Return (x, y) of the center of cell containing provided text 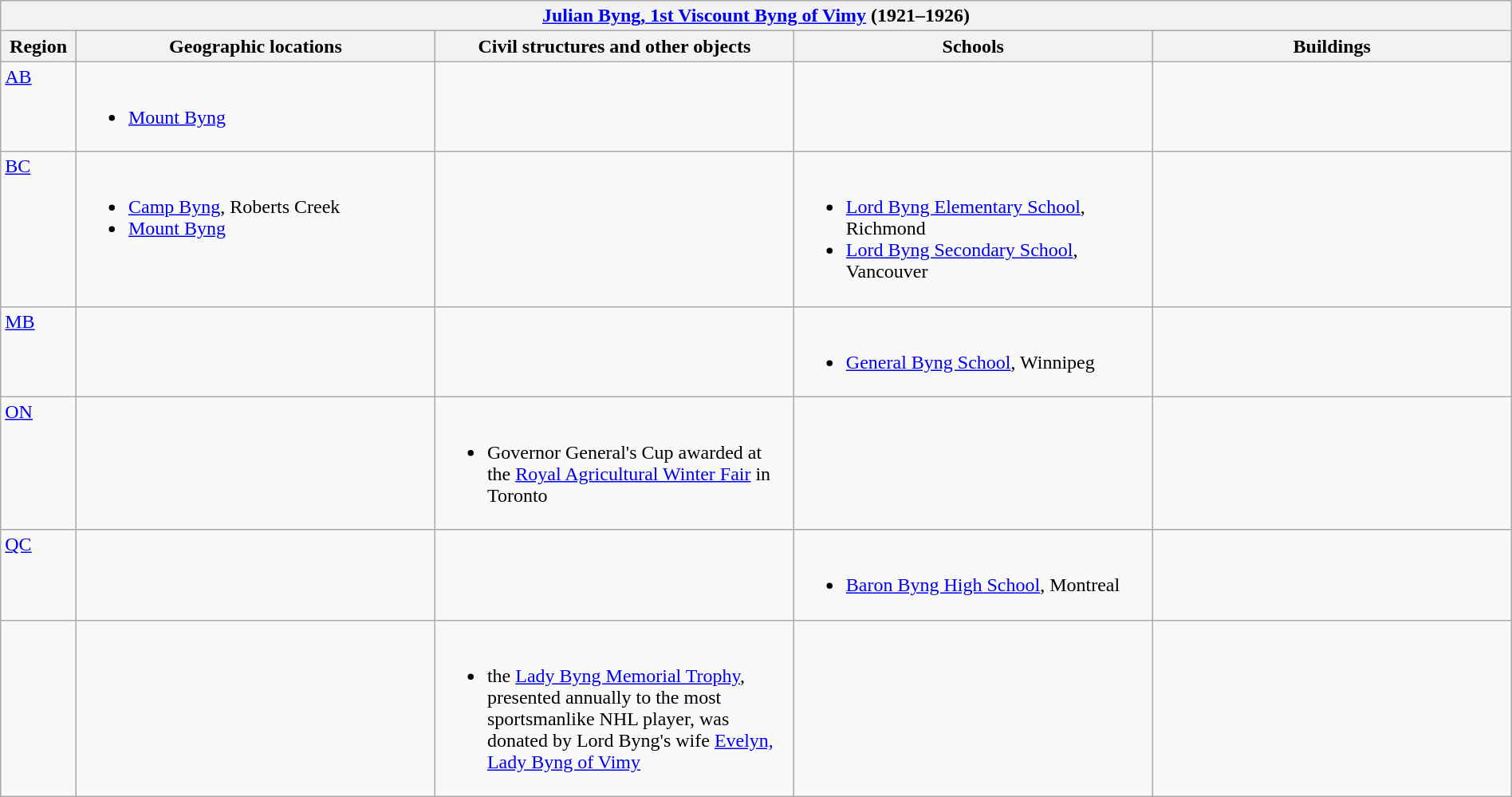
Buildings (1332, 46)
Civil structures and other objects (614, 46)
BC (38, 229)
MB (38, 351)
QC (38, 574)
ON (38, 463)
Lord Byng Elementary School, RichmondLord Byng Secondary School, Vancouver (973, 229)
Camp Byng, Roberts CreekMount Byng (255, 229)
General Byng School, Winnipeg (973, 351)
the Lady Byng Memorial Trophy, presented annually to the most sportsmanlike NHL player, was donated by Lord Byng's wife Evelyn, Lady Byng of Vimy (614, 708)
Governor General's Cup awarded at the Royal Agricultural Winter Fair in Toronto (614, 463)
Mount Byng (255, 107)
Geographic locations (255, 46)
Julian Byng, 1st Viscount Byng of Vimy (1921–1926) (756, 16)
Baron Byng High School, Montreal (973, 574)
Schools (973, 46)
Region (38, 46)
AB (38, 107)
